For the text-containing cell, return its midpoint in [X, Y] coordinate format. 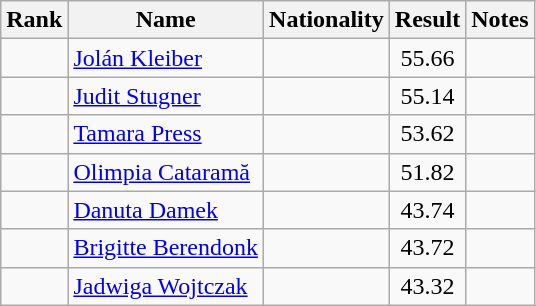
55.66 [427, 58]
55.14 [427, 96]
53.62 [427, 134]
43.72 [427, 248]
43.32 [427, 286]
Rank [34, 20]
Brigitte Berendonk [166, 248]
Name [166, 20]
Tamara Press [166, 134]
Olimpia Cataramă [166, 172]
Notes [500, 20]
Result [427, 20]
Danuta Damek [166, 210]
Jolán Kleiber [166, 58]
Nationality [327, 20]
Jadwiga Wojtczak [166, 286]
Judit Stugner [166, 96]
51.82 [427, 172]
43.74 [427, 210]
